Find where the given text appears and provide that cell's center as [X, Y] coordinate. 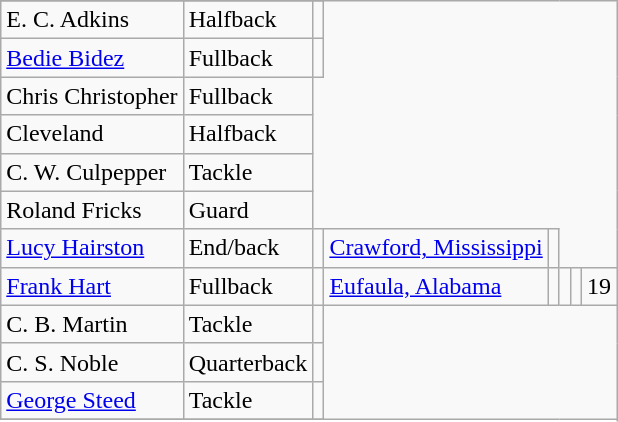
Chris Christopher [92, 96]
Eufaula, Alabama [436, 286]
Lucy Hairston [92, 248]
Bedie Bidez [92, 58]
Frank Hart [92, 286]
C. S. Noble [92, 362]
End/back [248, 248]
Crawford, Mississippi [436, 248]
C. W. Culpepper [92, 172]
E. C. Adkins [92, 20]
C. B. Martin [92, 324]
Cleveland [92, 134]
George Steed [92, 400]
Roland Fricks [92, 210]
19 [598, 286]
Quarterback [248, 362]
Guard [248, 210]
